Identify which cell holds the provided text, then report its (x, y) central coordinate. 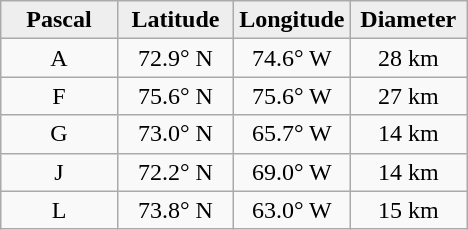
A (59, 58)
J (59, 172)
72.2° N (175, 172)
73.8° N (175, 210)
75.6° W (292, 96)
69.0° W (292, 172)
75.6° N (175, 96)
27 km (408, 96)
65.7° W (292, 134)
73.0° N (175, 134)
G (59, 134)
F (59, 96)
Latitude (175, 20)
Longitude (292, 20)
74.6° W (292, 58)
63.0° W (292, 210)
L (59, 210)
Pascal (59, 20)
28 km (408, 58)
15 km (408, 210)
Diameter (408, 20)
72.9° N (175, 58)
